Provide the (x, y) coordinate of the cell's center where the given text is located.  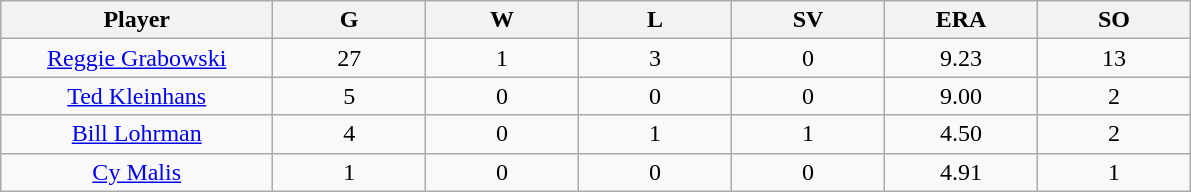
9.00 (960, 96)
5 (350, 96)
SO (1114, 20)
L (656, 20)
Cy Malis (137, 172)
Player (137, 20)
W (502, 20)
Ted Kleinhans (137, 96)
Bill Lohrman (137, 134)
4.91 (960, 172)
27 (350, 58)
SV (808, 20)
4 (350, 134)
4.50 (960, 134)
G (350, 20)
ERA (960, 20)
13 (1114, 58)
Reggie Grabowski (137, 58)
9.23 (960, 58)
3 (656, 58)
